From the cell containing the given text, extract its center point as [x, y] coordinate. 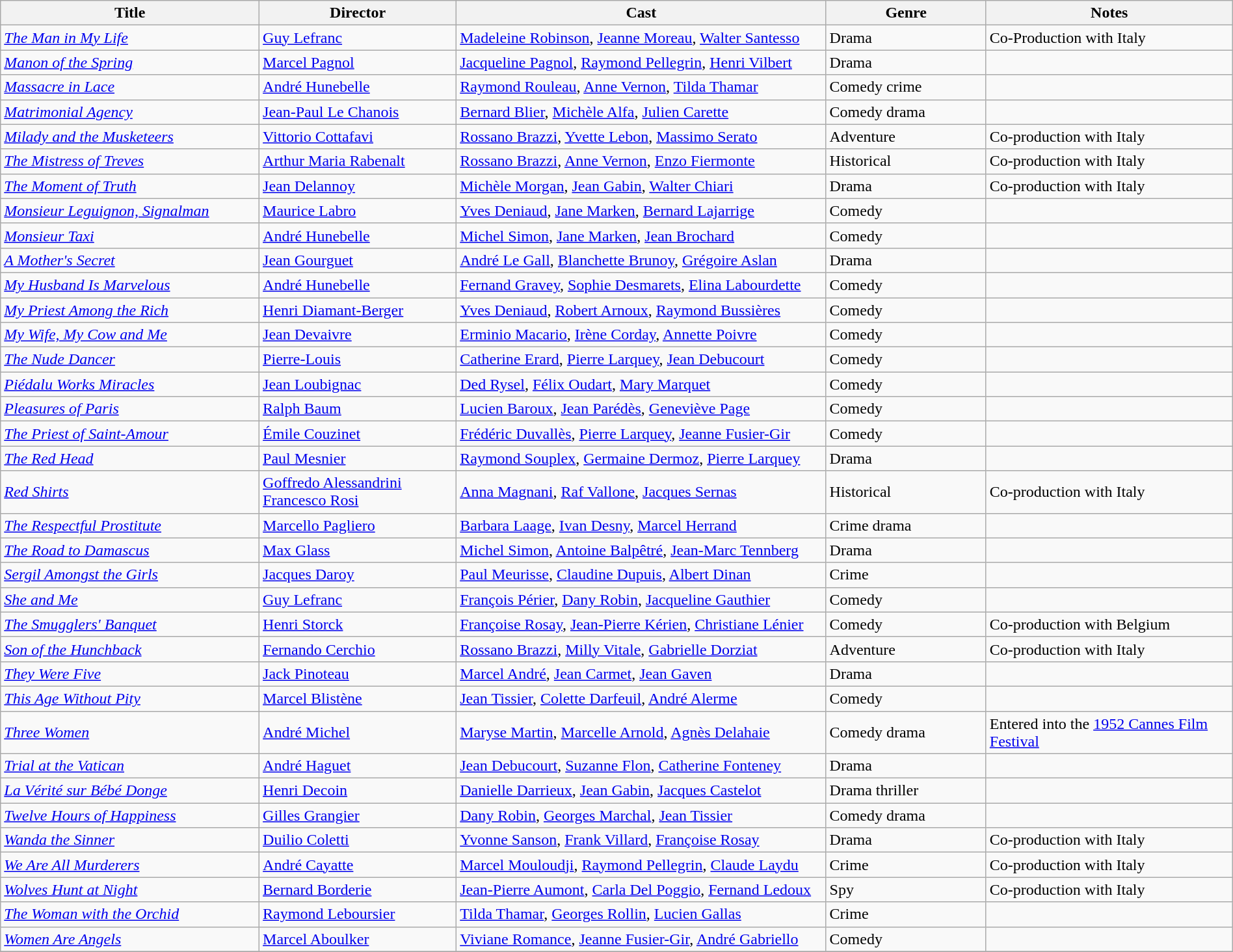
Max Glass [358, 550]
The Respectful Prostitute [130, 525]
Tilda Thamar, Georges Rollin, Lucien Gallas [641, 914]
Maurice Labro [358, 211]
Co-production with Belgium [1109, 624]
Jacques Daroy [358, 575]
Matrimonial Agency [130, 112]
Manon of the Spring [130, 62]
Co-Production with Italy [1109, 38]
Jean-Paul Le Chanois [358, 112]
Red Shirts [130, 492]
Duilio Coletti [358, 840]
Gilles Grangier [358, 815]
The Nude Dancer [130, 360]
Jean Tissier, Colette Darfeuil, André Alerme [641, 698]
Ded Rysel, Félix Oudart, Mary Marquet [641, 384]
Raymond Souplex, Germaine Dermoz, Pierre Larquey [641, 458]
Jean Delannoy [358, 186]
Anna Magnani, Raf Vallone, Jacques Sernas [641, 492]
Marcel André, Jean Carmet, Jean Gaven [641, 674]
The Red Head [130, 458]
André Haguet [358, 766]
Massacre in Lace [130, 87]
Monsieur Leguignon, Signalman [130, 211]
Vittorio Cottafavi [358, 137]
Marcel Pagnol [358, 62]
Yves Deniaud, Jane Marken, Bernard Lajarrige [641, 211]
My Wife, My Cow and Me [130, 335]
Crime drama [906, 525]
Madeleine Robinson, Jeanne Moreau, Walter Santesso [641, 38]
Rossano Brazzi, Yvette Lebon, Massimo Serato [641, 137]
The Moment of Truth [130, 186]
Title [130, 13]
We Are All Murderers [130, 865]
Henri Diamant-Berger [358, 310]
Three Women [130, 732]
François Périer, Dany Robin, Jacqueline Gauthier [641, 600]
Jean-Pierre Aumont, Carla Del Poggio, Fernand Ledoux [641, 890]
Jack Pinoteau [358, 674]
Pierre-Louis [358, 360]
She and Me [130, 600]
Viviane Romance, Jeanne Fusier-Gir, André Gabriello [641, 939]
Lucien Baroux, Jean Parédès, Geneviève Page [641, 409]
Jean Devaivre [358, 335]
Jacqueline Pagnol, Raymond Pellegrin, Henri Vilbert [641, 62]
Françoise Rosay, Jean-Pierre Kérien, Christiane Lénier [641, 624]
My Priest Among the Rich [130, 310]
Wanda the Sinner [130, 840]
Jean Loubignac [358, 384]
Women Are Angels [130, 939]
My Husband Is Marvelous [130, 285]
This Age Without Pity [130, 698]
Arthur Maria Rabenalt [358, 161]
Paul Meurisse, Claudine Dupuis, Albert Dinan [641, 575]
Bernard Borderie [358, 890]
Michel Simon, Jane Marken, Jean Brochard [641, 235]
The Smugglers' Banquet [130, 624]
André Le Gall, Blanchette Brunoy, Grégoire Aslan [641, 260]
Jean Debucourt, Suzanne Flon, Catherine Fonteney [641, 766]
André Cayatte [358, 865]
Trial at the Vatican [130, 766]
Drama thriller [906, 791]
Maryse Martin, Marcelle Arnold, Agnès Delahaie [641, 732]
Marcel Aboulker [358, 939]
Son of the Hunchback [130, 649]
The Mistress of Treves [130, 161]
Notes [1109, 13]
Milady and the Musketeers [130, 137]
Marcel Mouloudji, Raymond Pellegrin, Claude Laydu [641, 865]
Marcel Blistène [358, 698]
Twelve Hours of Happiness [130, 815]
Catherine Erard, Pierre Larquey, Jean Debucourt [641, 360]
Rossano Brazzi, Milly Vitale, Gabrielle Dorziat [641, 649]
Pleasures of Paris [130, 409]
Raymond Rouleau, Anne Vernon, Tilda Thamar [641, 87]
Paul Mesnier [358, 458]
Michèle Morgan, Jean Gabin, Walter Chiari [641, 186]
Fernand Gravey, Sophie Desmarets, Elina Labourdette [641, 285]
Raymond Leboursier [358, 914]
Rossano Brazzi, Anne Vernon, Enzo Fiermonte [641, 161]
Director [358, 13]
Frédéric Duvallès, Pierre Larquey, Jeanne Fusier-Gir [641, 434]
They Were Five [130, 674]
La Vérité sur Bébé Donge [130, 791]
Ralph Baum [358, 409]
The Road to Damascus [130, 550]
Sergil Amongst the Girls [130, 575]
Goffredo Alessandrini Francesco Rosi [358, 492]
Émile Couzinet [358, 434]
Barbara Laage, Ivan Desny, Marcel Herrand [641, 525]
The Priest of Saint-Amour [130, 434]
Wolves Hunt at Night [130, 890]
Henri Decoin [358, 791]
Fernando Cerchio [358, 649]
Dany Robin, Georges Marchal, Jean Tissier [641, 815]
André Michel [358, 732]
Monsieur Taxi [130, 235]
The Woman with the Orchid [130, 914]
Danielle Darrieux, Jean Gabin, Jacques Castelot [641, 791]
The Man in My Life [130, 38]
Piédalu Works Miracles [130, 384]
Marcello Pagliero [358, 525]
Jean Gourguet [358, 260]
A Mother's Secret [130, 260]
Spy [906, 890]
Yves Deniaud, Robert Arnoux, Raymond Bussières [641, 310]
Genre [906, 13]
Comedy crime [906, 87]
Yvonne Sanson, Frank Villard, Françoise Rosay [641, 840]
Entered into the 1952 Cannes Film Festival [1109, 732]
Henri Storck [358, 624]
Michel Simon, Antoine Balpêtré, Jean-Marc Tennberg [641, 550]
Cast [641, 13]
Erminio Macario, Irène Corday, Annette Poivre [641, 335]
Bernard Blier, Michèle Alfa, Julien Carette [641, 112]
